Return (X, Y) of the center of cell containing provided text 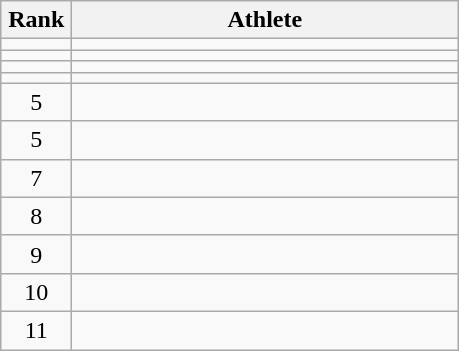
10 (36, 292)
9 (36, 254)
Athlete (265, 20)
8 (36, 216)
7 (36, 178)
11 (36, 330)
Rank (36, 20)
